Search for the cell housing the specified text and yield its (x, y) center coordinate. 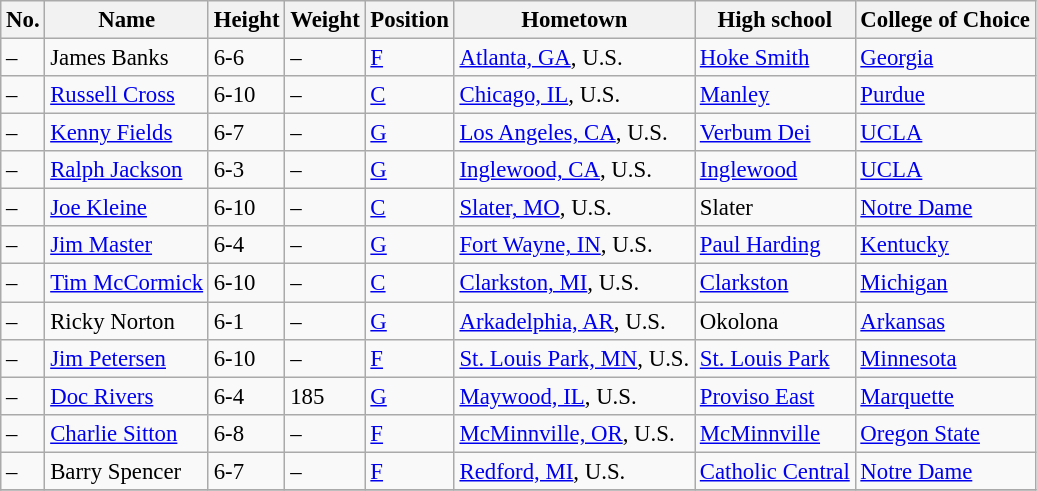
Joe Kleine (127, 208)
Weight (325, 20)
Oregon State (945, 433)
McMinnville, OR, U.S. (574, 433)
James Banks (127, 58)
Redford, MI, U.S. (574, 471)
Michigan (945, 283)
Barry Spencer (127, 471)
Inglewood (774, 170)
Slater, MO, U.S. (574, 208)
No. (23, 20)
Jim Master (127, 245)
Name (127, 20)
Hoke Smith (774, 58)
Ralph Jackson (127, 170)
Hometown (574, 20)
Clarkston, MI, U.S. (574, 283)
Georgia (945, 58)
Charlie Sitton (127, 433)
Manley (774, 95)
Kenny Fields (127, 133)
Doc Rivers (127, 396)
Maywood, IL, U.S. (574, 396)
Arkadelphia, AR, U.S. (574, 321)
185 (325, 396)
Los Angeles, CA, U.S. (574, 133)
6-6 (246, 58)
Height (246, 20)
Inglewood, CA, U.S. (574, 170)
Purdue (945, 95)
College of Choice (945, 20)
Arkansas (945, 321)
Verbum Dei (774, 133)
Clarkston (774, 283)
Atlanta, GA, U.S. (574, 58)
Tim McCormick (127, 283)
High school (774, 20)
Kentucky (945, 245)
Russell Cross (127, 95)
Okolona (774, 321)
Chicago, IL, U.S. (574, 95)
Marquette (945, 396)
6-8 (246, 433)
St. Louis Park, MN, U.S. (574, 358)
Ricky Norton (127, 321)
McMinnville (774, 433)
Paul Harding (774, 245)
Jim Petersen (127, 358)
Position (410, 20)
Slater (774, 208)
Catholic Central (774, 471)
6-1 (246, 321)
St. Louis Park (774, 358)
6-3 (246, 170)
Fort Wayne, IN, U.S. (574, 245)
Proviso East (774, 396)
Minnesota (945, 358)
